Output the (X, Y) coordinate of the center of the cell containing the given text.  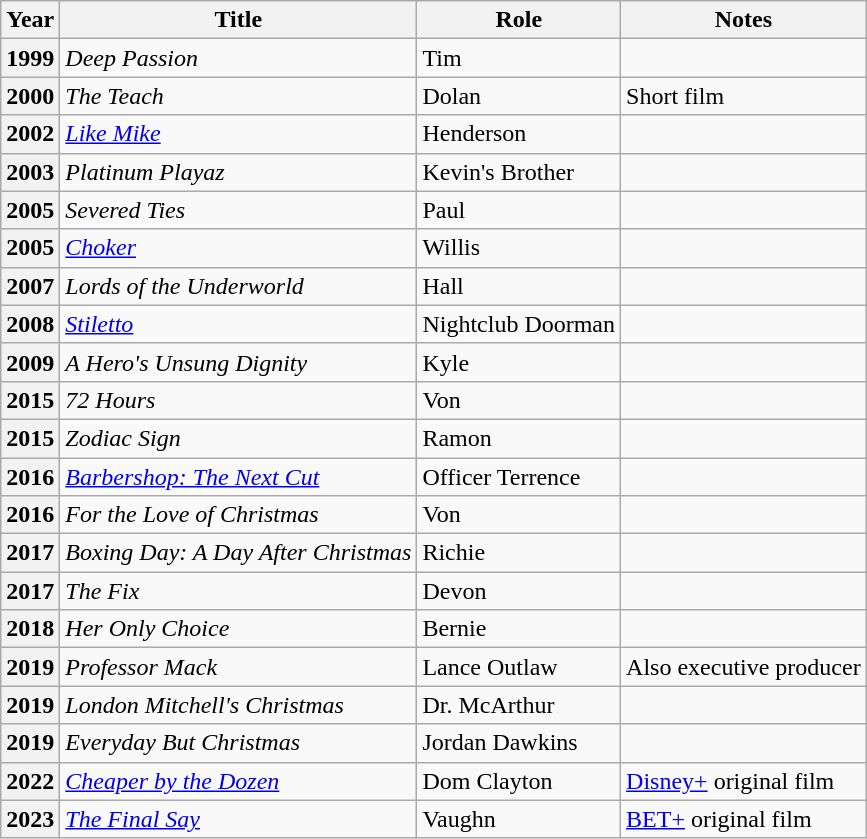
The Teach (238, 96)
A Hero's Unsung Dignity (238, 362)
Hall (519, 286)
London Mitchell's Christmas (238, 705)
Choker (238, 248)
Zodiac Sign (238, 438)
Kevin's Brother (519, 172)
Dom Clayton (519, 781)
Short film (744, 96)
2007 (30, 286)
Her Only Choice (238, 629)
Lance Outlaw (519, 667)
Professor Mack (238, 667)
Deep Passion (238, 58)
2009 (30, 362)
Disney+ original film (744, 781)
Dr. McArthur (519, 705)
2022 (30, 781)
Cheaper by the Dozen (238, 781)
Kyle (519, 362)
2000 (30, 96)
Dolan (519, 96)
Tim (519, 58)
Year (30, 20)
Devon (519, 591)
For the Love of Christmas (238, 515)
1999 (30, 58)
Jordan Dawkins (519, 743)
Title (238, 20)
Richie (519, 553)
Nightclub Doorman (519, 324)
Boxing Day: A Day After Christmas (238, 553)
2003 (30, 172)
Severed Ties (238, 210)
Like Mike (238, 134)
2023 (30, 819)
Paul (519, 210)
Role (519, 20)
Notes (744, 20)
Barbershop: The Next Cut (238, 477)
2018 (30, 629)
Officer Terrence (519, 477)
2008 (30, 324)
Willis (519, 248)
72 Hours (238, 400)
Henderson (519, 134)
Vaughn (519, 819)
Bernie (519, 629)
Platinum Playaz (238, 172)
Lords of the Underworld (238, 286)
2002 (30, 134)
Ramon (519, 438)
The Fix (238, 591)
Everyday But Christmas (238, 743)
The Final Say (238, 819)
Stiletto (238, 324)
Also executive producer (744, 667)
BET+ original film (744, 819)
